Identify which cell holds the provided text, then report its (x, y) central coordinate. 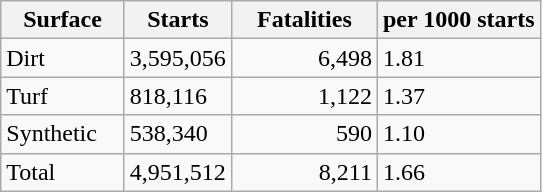
538,340 (178, 134)
1,122 (304, 96)
1.10 (458, 134)
3,595,056 (178, 58)
4,951,512 (178, 172)
Fatalities (304, 20)
1.37 (458, 96)
Dirt (63, 58)
Turf (63, 96)
818,116 (178, 96)
1.66 (458, 172)
Surface (63, 20)
per 1000 starts (458, 20)
590 (304, 134)
1.81 (458, 58)
Starts (178, 20)
Total (63, 172)
8,211 (304, 172)
6,498 (304, 58)
Synthetic (63, 134)
